Detect which cell encompasses the target text, then output its [x, y] center coordinate. 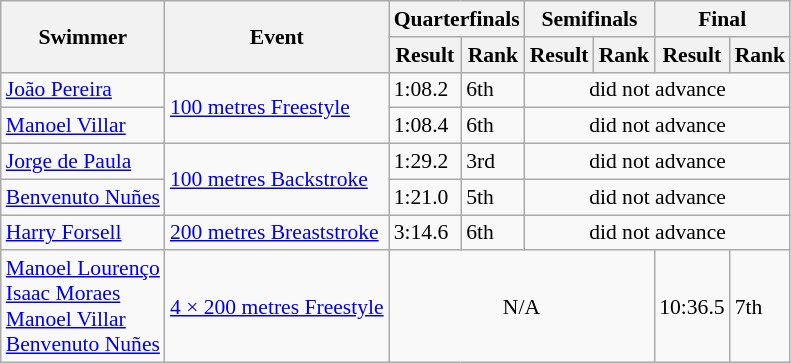
3:14.6 [425, 233]
200 metres Breaststroke [277, 233]
4 × 200 metres Freestyle [277, 307]
7th [760, 307]
1:29.2 [425, 162]
Manoel LourençoIsaac Moraes Manoel Villar Benvenuto Nuñes [83, 307]
Swimmer [83, 36]
Semifinals [590, 19]
Jorge de Paula [83, 162]
5th [493, 197]
Quarterfinals [457, 19]
Manoel Villar [83, 126]
Harry Forsell [83, 233]
Final [722, 19]
100 metres Freestyle [277, 108]
Event [277, 36]
10:36.5 [692, 307]
1:08.2 [425, 90]
N/A [522, 307]
100 metres Backstroke [277, 180]
João Pereira [83, 90]
Benvenuto Nuñes [83, 197]
3rd [493, 162]
1:21.0 [425, 197]
1:08.4 [425, 126]
